Determine the (X, Y) coordinate at the center of the cell enclosing the given text.  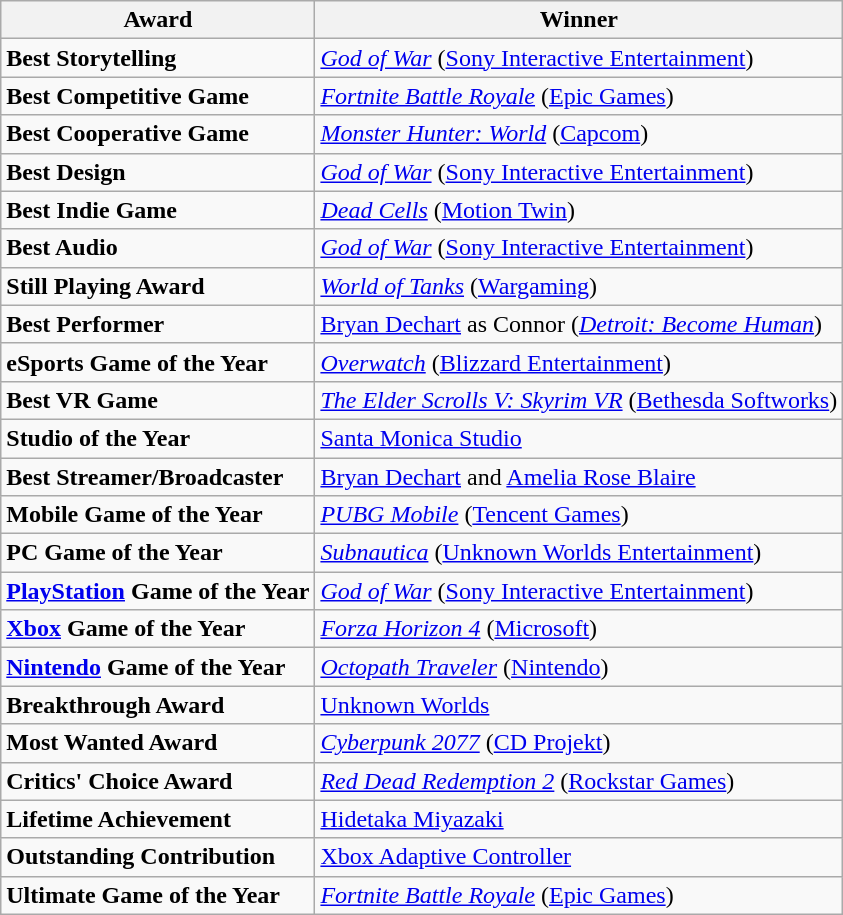
eSports Game of the Year (158, 362)
Cyberpunk 2077 (CD Projekt) (579, 743)
Award (158, 20)
Xbox Adaptive Controller (579, 857)
Breakthrough Award (158, 705)
Ultimate Game of the Year (158, 895)
Best Cooperative Game (158, 134)
Best Competitive Game (158, 96)
Bryan Dechart and Amelia Rose Blaire (579, 477)
Forza Horizon 4 (Microsoft) (579, 629)
PC Game of the Year (158, 553)
Best Performer (158, 324)
Mobile Game of the Year (158, 515)
Studio of the Year (158, 438)
Dead Cells (Motion Twin) (579, 210)
Overwatch (Blizzard Entertainment) (579, 362)
Best Streamer/Broadcaster (158, 477)
Best VR Game (158, 400)
Winner (579, 20)
Nintendo Game of the Year (158, 667)
The Elder Scrolls V: Skyrim VR (Bethesda Softworks) (579, 400)
Critics' Choice Award (158, 781)
Red Dead Redemption 2 (Rockstar Games) (579, 781)
Santa Monica Studio (579, 438)
Unknown Worlds (579, 705)
Best Audio (158, 248)
PUBG Mobile (Tencent Games) (579, 515)
Octopath Traveler (Nintendo) (579, 667)
Lifetime Achievement (158, 819)
Bryan Dechart as Connor (Detroit: Become Human) (579, 324)
Hidetaka Miyazaki (579, 819)
Most Wanted Award (158, 743)
Best Storytelling (158, 58)
Still Playing Award (158, 286)
PlayStation Game of the Year (158, 591)
Best Indie Game (158, 210)
Monster Hunter: World (Capcom) (579, 134)
Subnautica (Unknown Worlds Entertainment) (579, 553)
Best Design (158, 172)
Outstanding Contribution (158, 857)
Xbox Game of the Year (158, 629)
World of Tanks (Wargaming) (579, 286)
